Return the [X, Y] coordinate for the center point of the cell that contains the specified text.  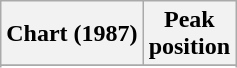
Chart (1987) [72, 34]
Peakposition [189, 34]
